Detect which cell encompasses the target text, then output its (x, y) center coordinate. 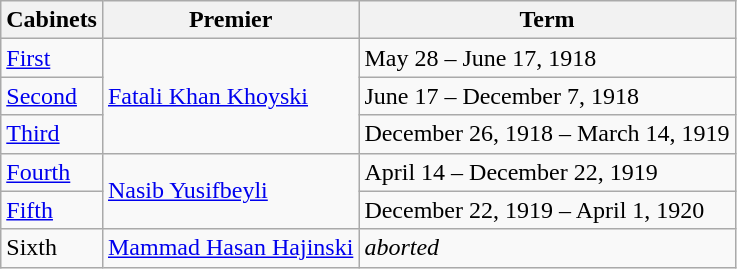
Mammad Hasan Hajinski (230, 248)
Premier (230, 20)
April 14 – December 22, 1919 (547, 172)
December 22, 1919 – April 1, 1920 (547, 210)
June 17 – December 7, 1918 (547, 96)
December 26, 1918 – March 14, 1919 (547, 134)
Sixth (52, 248)
Fourth (52, 172)
aborted (547, 248)
First (52, 58)
Nasib Yusifbeyli (230, 191)
Cabinets (52, 20)
Second (52, 96)
Fifth (52, 210)
May 28 – June 17, 1918 (547, 58)
Fatali Khan Khoyski (230, 96)
Term (547, 20)
Third (52, 134)
